Detect which cell encompasses the target text, then output its [x, y] center coordinate. 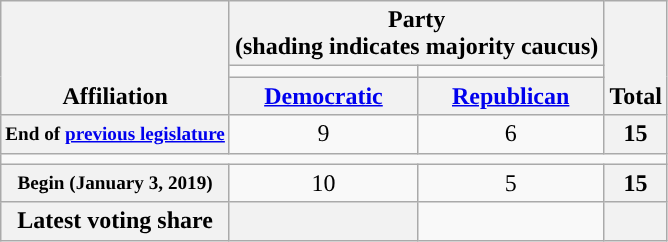
5 [511, 183]
Party(shading indicates majority caucus) [416, 34]
Republican [511, 96]
10 [323, 183]
End of previous legislature [116, 134]
Latest voting share [116, 221]
6 [511, 134]
9 [323, 134]
Total [636, 58]
Democratic [323, 96]
Begin (January 3, 2019) [116, 183]
Affiliation [116, 58]
